Extract the (x, y) coordinate from the center of the cell holding the provided text.  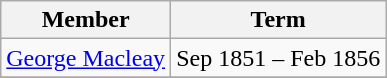
Sep 1851 – Feb 1856 (278, 58)
Member (86, 20)
George Macleay (86, 58)
Term (278, 20)
